Return [X, Y] of the center of cell containing provided text 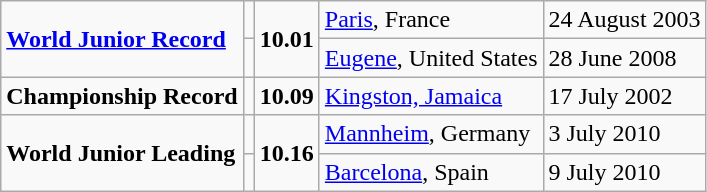
9 July 2010 [624, 172]
10.09 [286, 96]
Barcelona, Spain [431, 172]
28 June 2008 [624, 58]
24 August 2003 [624, 20]
17 July 2002 [624, 96]
10.16 [286, 153]
Paris, France [431, 20]
Kingston, Jamaica [431, 96]
Mannheim, Germany [431, 134]
Eugene, United States [431, 58]
Championship Record [122, 96]
World Junior Leading [122, 153]
3 July 2010 [624, 134]
10.01 [286, 39]
World Junior Record [122, 39]
